For the text-containing cell, return its midpoint in [X, Y] coordinate format. 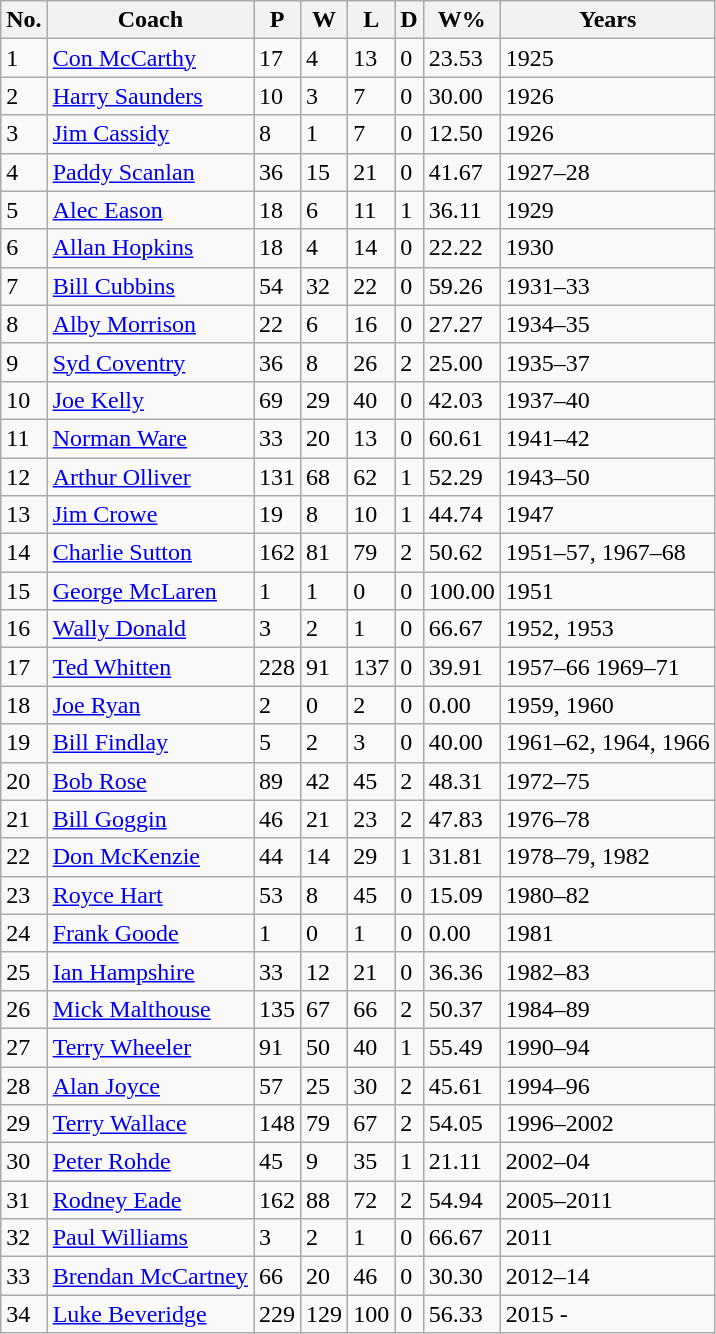
1982–83 [608, 971]
D [409, 20]
44.74 [462, 515]
100 [372, 1314]
88 [324, 1200]
1990–94 [608, 1047]
28 [24, 1085]
Peter Rohde [150, 1162]
34 [24, 1314]
Coach [150, 20]
Alby Morrison [150, 324]
55.49 [462, 1047]
Allan Hopkins [150, 248]
Brendan McCartney [150, 1276]
L [372, 20]
1951–57, 1967–68 [608, 553]
1984–89 [608, 1009]
48.31 [462, 781]
25.00 [462, 362]
Rodney Eade [150, 1200]
W% [462, 20]
228 [278, 667]
44 [278, 857]
1941–42 [608, 438]
Jim Crowe [150, 515]
45.61 [462, 1085]
1978–79, 1982 [608, 857]
131 [278, 477]
30.00 [462, 96]
Luke Beveridge [150, 1314]
23.53 [462, 58]
54 [278, 286]
Bill Cubbins [150, 286]
2012–14 [608, 1276]
100.00 [462, 591]
1947 [608, 515]
2002–04 [608, 1162]
1972–75 [608, 781]
Terry Wheeler [150, 1047]
1931–33 [608, 286]
42 [324, 781]
1927–28 [608, 172]
15.09 [462, 895]
50.37 [462, 1009]
Alec Eason [150, 210]
Ian Hampshire [150, 971]
148 [278, 1124]
36.11 [462, 210]
W [324, 20]
Paul Williams [150, 1238]
1981 [608, 933]
1930 [608, 248]
137 [372, 667]
54.05 [462, 1124]
1951 [608, 591]
40.00 [462, 743]
Syd Coventry [150, 362]
Bill Findlay [150, 743]
69 [278, 400]
Norman Ware [150, 438]
Bill Goggin [150, 819]
59.26 [462, 286]
57 [278, 1085]
72 [372, 1200]
35 [372, 1162]
1959, 1960 [608, 705]
1943–50 [608, 477]
1952, 1953 [608, 629]
Alan Joyce [150, 1085]
129 [324, 1314]
30.30 [462, 1276]
Frank Goode [150, 933]
Paddy Scanlan [150, 172]
Charlie Sutton [150, 553]
Don McKenzie [150, 857]
60.61 [462, 438]
Terry Wallace [150, 1124]
56.33 [462, 1314]
Wally Donald [150, 629]
24 [24, 933]
Harry Saunders [150, 96]
62 [372, 477]
54.94 [462, 1200]
1957–66 1969–71 [608, 667]
Royce Hart [150, 895]
1994–96 [608, 1085]
22.22 [462, 248]
81 [324, 553]
Con McCarthy [150, 58]
52.29 [462, 477]
68 [324, 477]
135 [278, 1009]
1934–35 [608, 324]
Ted Whitten [150, 667]
41.67 [462, 172]
36.36 [462, 971]
George McLaren [150, 591]
21.11 [462, 1162]
Jim Cassidy [150, 134]
1976–78 [608, 819]
1937–40 [608, 400]
2011 [608, 1238]
47.83 [462, 819]
1929 [608, 210]
P [278, 20]
50.62 [462, 553]
31 [24, 1200]
Joe Ryan [150, 705]
No. [24, 20]
53 [278, 895]
27.27 [462, 324]
42.03 [462, 400]
1996–2002 [608, 1124]
27 [24, 1047]
12.50 [462, 134]
89 [278, 781]
2015 - [608, 1314]
50 [324, 1047]
2005–2011 [608, 1200]
1961–62, 1964, 1966 [608, 743]
229 [278, 1314]
Arthur Olliver [150, 477]
Mick Malthouse [150, 1009]
1935–37 [608, 362]
Bob Rose [150, 781]
1925 [608, 58]
Joe Kelly [150, 400]
Years [608, 20]
1980–82 [608, 895]
31.81 [462, 857]
39.91 [462, 667]
